Return the (X, Y) coordinate for the center point of the cell that contains the specified text.  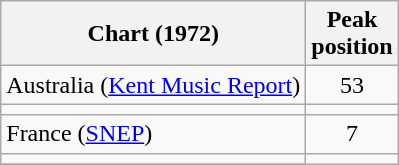
France (SNEP) (154, 134)
7 (352, 134)
Australia (Kent Music Report) (154, 85)
Chart (1972) (154, 34)
Peakposition (352, 34)
53 (352, 85)
